Locate the cell with the specified text and output its (x, y) center coordinate. 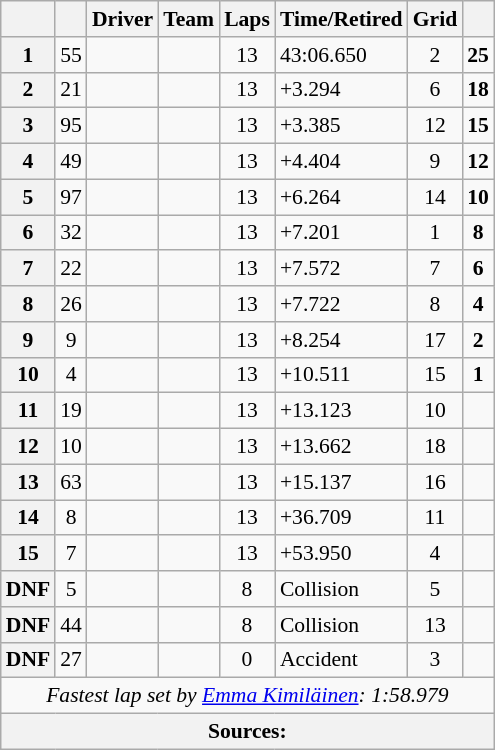
Time/Retired (342, 19)
95 (71, 126)
+7.201 (342, 233)
17 (436, 340)
+4.404 (342, 162)
49 (71, 162)
Laps (247, 19)
44 (71, 625)
25 (478, 55)
+8.254 (342, 340)
19 (71, 411)
22 (71, 269)
+13.123 (342, 411)
+7.722 (342, 304)
0 (247, 660)
+3.385 (342, 126)
Accident (342, 660)
16 (436, 482)
Sources: (248, 732)
+13.662 (342, 447)
+53.950 (342, 554)
97 (71, 197)
27 (71, 660)
32 (71, 233)
55 (71, 55)
63 (71, 482)
+3.294 (342, 90)
+10.511 (342, 375)
43:06.650 (342, 55)
Driver (122, 19)
+15.137 (342, 482)
+36.709 (342, 518)
Grid (436, 19)
Team (188, 19)
21 (71, 90)
Fastest lap set by Emma Kimiläinen: 1:58.979 (248, 696)
+6.264 (342, 197)
26 (71, 304)
+7.572 (342, 269)
